Return (x, y) of the center of cell containing provided text 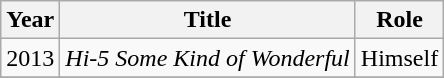
Year (30, 20)
Himself (399, 58)
2013 (30, 58)
Role (399, 20)
Title (208, 20)
Hi-5 Some Kind of Wonderful (208, 58)
